Search for the cell housing the specified text and yield its (X, Y) center coordinate. 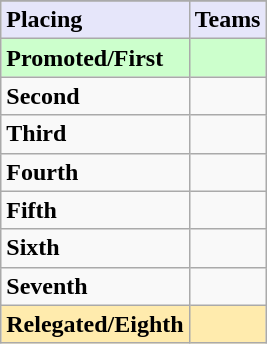
Promoted/First (95, 58)
Teams (228, 20)
Fourth (95, 172)
Third (95, 134)
Second (95, 96)
Relegated/Eighth (95, 324)
Placing (95, 20)
Seventh (95, 286)
Sixth (95, 248)
Fifth (95, 210)
